Return [X, Y] of the center of cell containing provided text 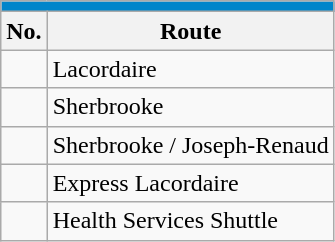
Sherbrooke [190, 107]
Route [190, 31]
Lacordaire [190, 69]
Express Lacordaire [190, 183]
Health Services Shuttle [190, 221]
No. [24, 31]
Sherbrooke / Joseph-Renaud [190, 145]
